For the text-containing cell, return its midpoint in [X, Y] coordinate format. 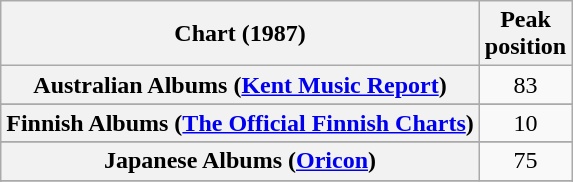
75 [525, 161]
Chart (1987) [240, 34]
Australian Albums (Kent Music Report) [240, 85]
Japanese Albums (Oricon) [240, 161]
Peakposition [525, 34]
83 [525, 85]
Finnish Albums (The Official Finnish Charts) [240, 123]
10 [525, 123]
